Find where the given text appears and provide that cell's center as (X, Y) coordinate. 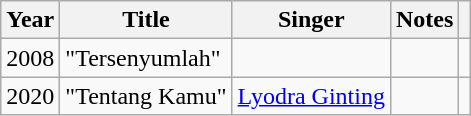
Year (30, 20)
Lyodra Ginting (311, 96)
"Tersenyumlah" (146, 58)
Title (146, 20)
Notes (424, 20)
2008 (30, 58)
Singer (311, 20)
"Tentang Kamu" (146, 96)
2020 (30, 96)
